Detect which cell encompasses the target text, then output its [x, y] center coordinate. 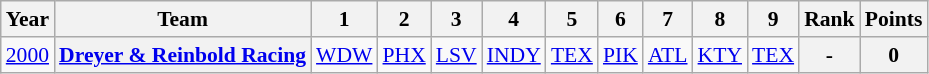
4 [514, 19]
LSV [456, 55]
9 [773, 19]
0 [894, 55]
3 [456, 19]
1 [344, 19]
ATL [668, 55]
WDW [344, 55]
5 [572, 19]
2000 [28, 55]
8 [720, 19]
Dreyer & Reinbold Racing [182, 55]
PIK [620, 55]
Rank [830, 19]
Points [894, 19]
PHX [404, 55]
Team [182, 19]
KTY [720, 55]
2 [404, 19]
- [830, 55]
6 [620, 19]
Year [28, 19]
7 [668, 19]
INDY [514, 55]
